Return (x, y) of the center of cell containing provided text 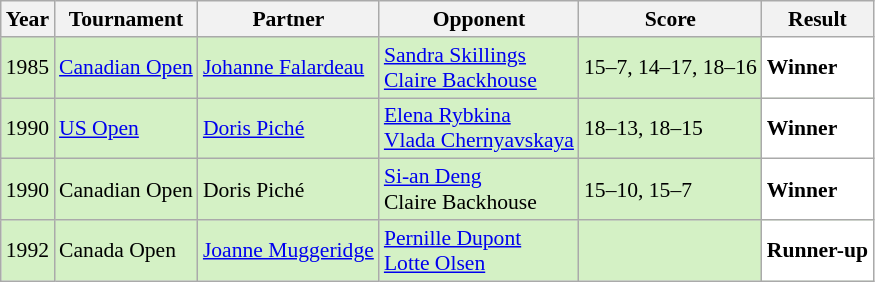
15–10, 15–7 (670, 190)
Joanne Muggeridge (288, 250)
US Open (126, 128)
18–13, 18–15 (670, 128)
Pernille Dupont Lotte Olsen (479, 250)
Canada Open (126, 250)
Score (670, 19)
Sandra Skillings Claire Backhouse (479, 68)
Opponent (479, 19)
Tournament (126, 19)
Runner-up (818, 250)
Si-an Deng Claire Backhouse (479, 190)
Johanne Falardeau (288, 68)
Elena Rybkina Vlada Chernyavskaya (479, 128)
15–7, 14–17, 18–16 (670, 68)
Result (818, 19)
Partner (288, 19)
1985 (28, 68)
1992 (28, 250)
Year (28, 19)
